Return [x, y] of the center of cell containing provided text 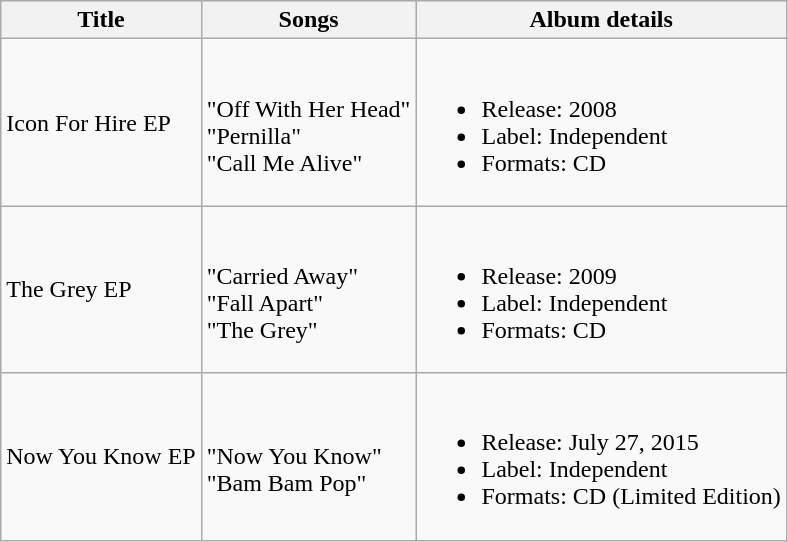
Now You Know EP [101, 456]
"Off With Her Head""Pernilla""Call Me Alive" [308, 122]
Album details [601, 20]
Icon For Hire EP [101, 122]
The Grey EP [101, 290]
Songs [308, 20]
"Now You Know""Bam Bam Pop" [308, 456]
Release: 2008Label: IndependentFormats: CD [601, 122]
"Carried Away""Fall Apart""The Grey" [308, 290]
Release: 2009Label: IndependentFormats: CD [601, 290]
Release: July 27, 2015Label: IndependentFormats: CD (Limited Edition) [601, 456]
Title [101, 20]
